Pinpoint the cell where the given text exists, returning its [x, y] midpoint coordinate. 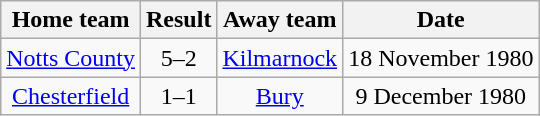
18 November 1980 [441, 58]
Result [179, 20]
9 December 1980 [441, 96]
1–1 [179, 96]
Bury [280, 96]
Kilmarnock [280, 58]
Date [441, 20]
Chesterfield [71, 96]
Home team [71, 20]
5–2 [179, 58]
Away team [280, 20]
Notts County [71, 58]
